Identify which cell holds the provided text, then report its [X, Y] central coordinate. 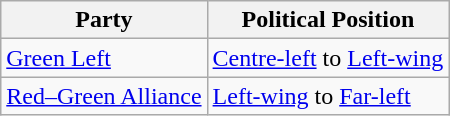
Party [104, 20]
Green Left [104, 58]
Left-wing to Far-left [328, 96]
Red–Green Alliance [104, 96]
Centre-left to Left-wing [328, 58]
Political Position [328, 20]
